Find where the given text appears and provide that cell's center as [x, y] coordinate. 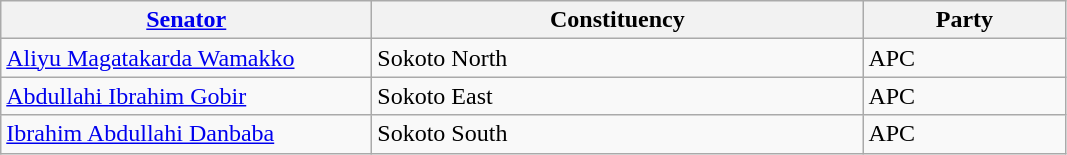
Aliyu Magatakarda Wamakko [186, 58]
Party [964, 20]
Senator [186, 20]
Sokoto East [618, 96]
Sokoto South [618, 134]
Abdullahi Ibrahim Gobir [186, 96]
Ibrahim Abdullahi Danbaba [186, 134]
Constituency [618, 20]
Sokoto North [618, 58]
